Scan for the cell matching the given text and deliver its [x, y] coordinate at center. 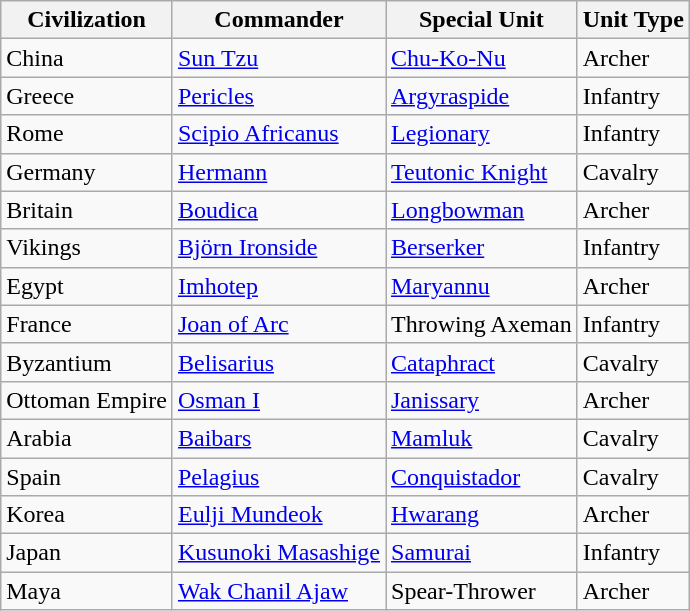
France [87, 324]
Commander [278, 20]
Spear-Thrower [482, 591]
Germany [87, 172]
Belisarius [278, 362]
Conquistador [482, 477]
Boudica [278, 210]
Mamluk [482, 438]
Korea [87, 515]
Sun Tzu [278, 58]
Berserker [482, 248]
Argyraspide [482, 96]
Wak Chanil Ajaw [278, 591]
Pelagius [278, 477]
Chu-Ko-Nu [482, 58]
Samurai [482, 553]
Pericles [278, 96]
Legionary [482, 134]
Vikings [87, 248]
Björn Ironside [278, 248]
Osman I [278, 400]
Special Unit [482, 20]
Japan [87, 553]
Maryannu [482, 286]
Scipio Africanus [278, 134]
Cataphract [482, 362]
Maya [87, 591]
Teutonic Knight [482, 172]
Baibars [278, 438]
Janissary [482, 400]
Hwarang [482, 515]
Longbowman [482, 210]
China [87, 58]
Greece [87, 96]
Byzantium [87, 362]
Britain [87, 210]
Civilization [87, 20]
Spain [87, 477]
Ottoman Empire [87, 400]
Arabia [87, 438]
Unit Type [633, 20]
Rome [87, 134]
Eulji Mundeok [278, 515]
Imhotep [278, 286]
Egypt [87, 286]
Throwing Axeman [482, 324]
Hermann [278, 172]
Joan of Arc [278, 324]
Kusunoki Masashige [278, 553]
